Provide the [X, Y] coordinate of the cell's center where the given text is located.  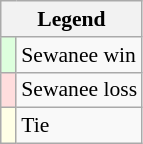
Sewanee win [79, 55]
Legend [72, 19]
Tie [79, 126]
Sewanee loss [79, 90]
